Determine the [x, y] coordinate at the center of the cell enclosing the given text.  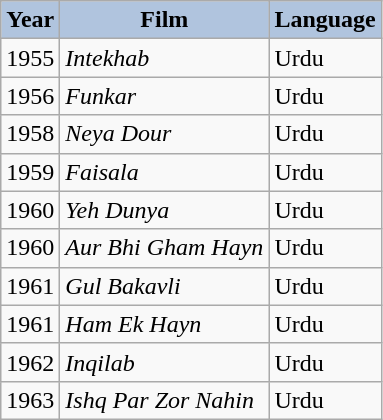
Year [30, 20]
Neya Dour [164, 134]
Aur Bhi Gham Hayn [164, 248]
Faisala [164, 172]
1955 [30, 58]
1959 [30, 172]
Ham Ek Hayn [164, 324]
Inqilab [164, 362]
1958 [30, 134]
Yeh Dunya [164, 210]
Ishq Par Zor Nahin [164, 400]
Film [164, 20]
1962 [30, 362]
1963 [30, 400]
Language [325, 20]
Intekhab [164, 58]
Gul Bakavli [164, 286]
1956 [30, 96]
Funkar [164, 96]
